From the cell containing the given text, extract its center point as (X, Y) coordinate. 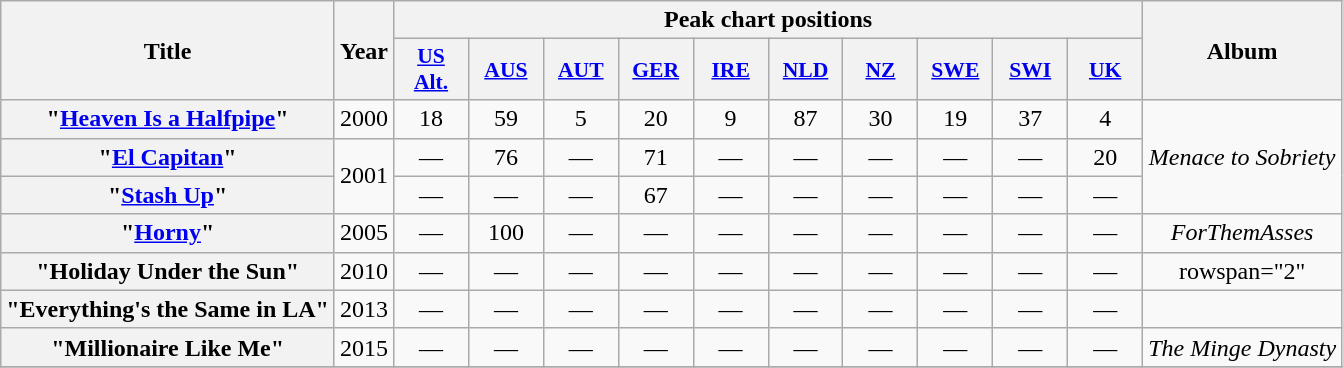
71 (656, 157)
GER (656, 70)
AUT (580, 70)
Peak chart positions (768, 20)
2000 (364, 119)
100 (506, 233)
rowspan="2" (1242, 271)
"Heaven Is a Halfpipe" (168, 119)
30 (880, 119)
59 (506, 119)
37 (1030, 119)
"Horny" (168, 233)
AUS (506, 70)
2001 (364, 176)
ForThemAsses (1242, 233)
Menace to Sobriety (1242, 157)
NZ (880, 70)
76 (506, 157)
"Millionaire Like Me" (168, 347)
67 (656, 195)
Year (364, 50)
"El Capitan" (168, 157)
5 (580, 119)
18 (432, 119)
NLD (806, 70)
19 (956, 119)
SWI (1030, 70)
4 (1106, 119)
The Minge Dynasty (1242, 347)
87 (806, 119)
2005 (364, 233)
"Holiday Under the Sun" (168, 271)
2015 (364, 347)
IRE (730, 70)
2013 (364, 309)
"Everything's the Same in LA" (168, 309)
UK (1106, 70)
9 (730, 119)
Title (168, 50)
"Stash Up" (168, 195)
2010 (364, 271)
USAlt. (432, 70)
SWE (956, 70)
Album (1242, 50)
